Find where the given text appears and provide that cell's center as (X, Y) coordinate. 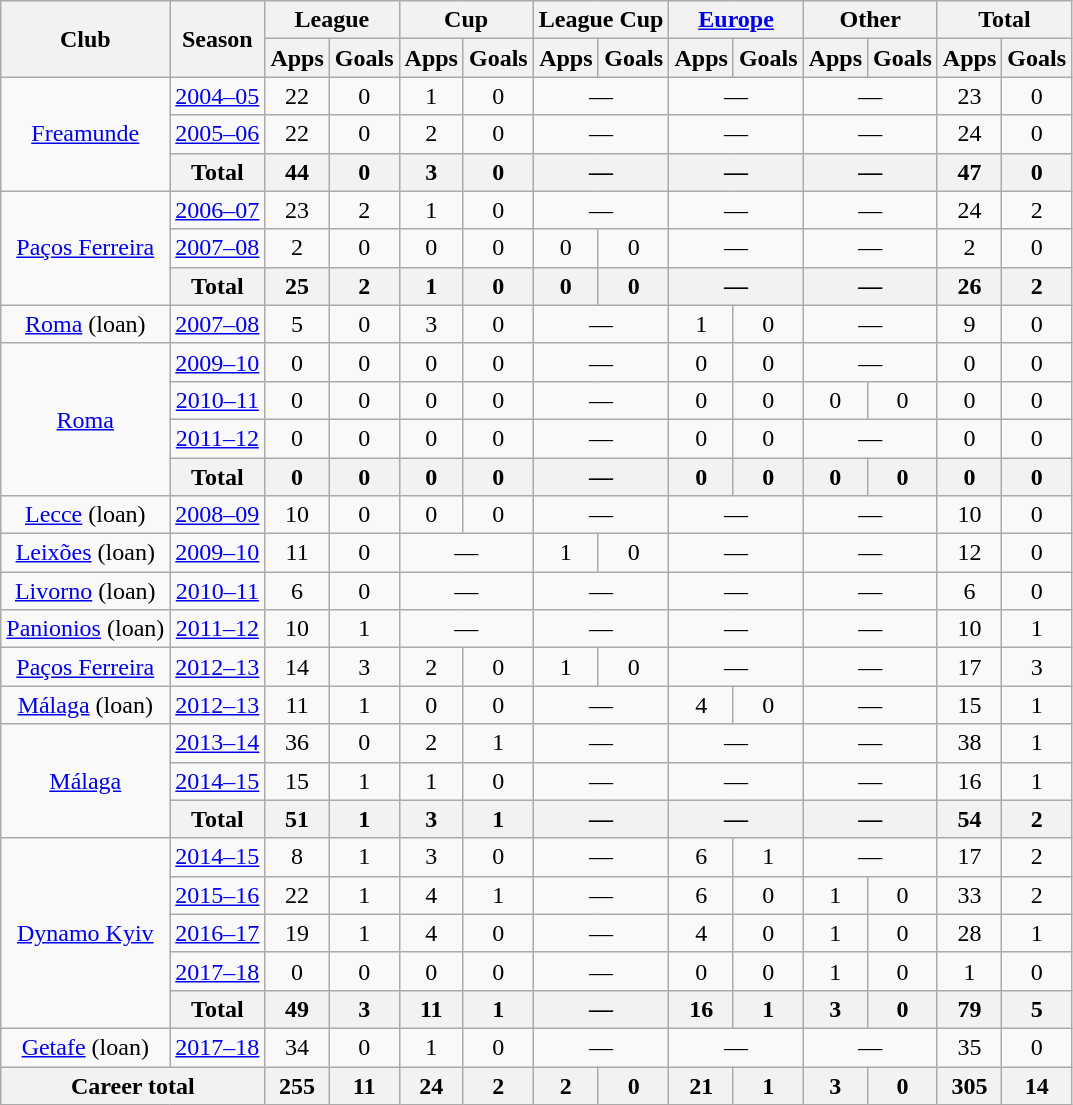
Leixões (loan) (86, 553)
28 (969, 933)
49 (297, 1009)
Cup (466, 20)
League (332, 20)
Freamunde (86, 134)
35 (969, 1047)
Other (870, 20)
38 (969, 743)
255 (297, 1085)
Dynamo Kyiv (86, 933)
79 (969, 1009)
34 (297, 1047)
33 (969, 895)
2004–05 (218, 96)
Livorno (loan) (86, 591)
2008–09 (218, 515)
8 (297, 857)
Málaga (loan) (86, 705)
2006–07 (218, 210)
25 (297, 286)
9 (969, 324)
Málaga (86, 781)
26 (969, 286)
2005–06 (218, 134)
51 (297, 819)
2013–14 (218, 743)
2016–17 (218, 933)
47 (969, 172)
21 (701, 1085)
League Cup (601, 20)
44 (297, 172)
Roma (loan) (86, 324)
Getafe (loan) (86, 1047)
19 (297, 933)
Roma (86, 419)
12 (969, 553)
Club (86, 39)
54 (969, 819)
2015–16 (218, 895)
Lecce (loan) (86, 515)
305 (969, 1085)
Panionios (loan) (86, 629)
Season (218, 39)
Career total (133, 1085)
Europe (736, 20)
36 (297, 743)
